Output the (x, y) coordinate of the center of the cell containing the given text.  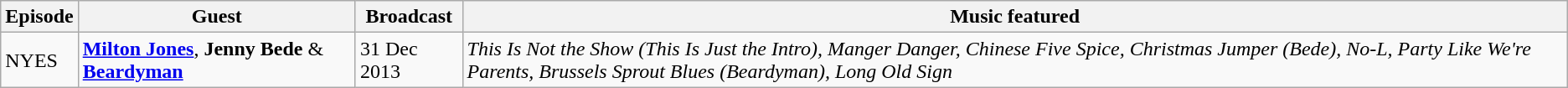
Milton Jones, Jenny Bede & Beardyman (216, 60)
NYES (39, 60)
Music featured (1015, 17)
Broadcast (409, 17)
Guest (216, 17)
Episode (39, 17)
31 Dec 2013 (409, 60)
